Provide the [x, y] coordinate of the cell's center where the given text is located.  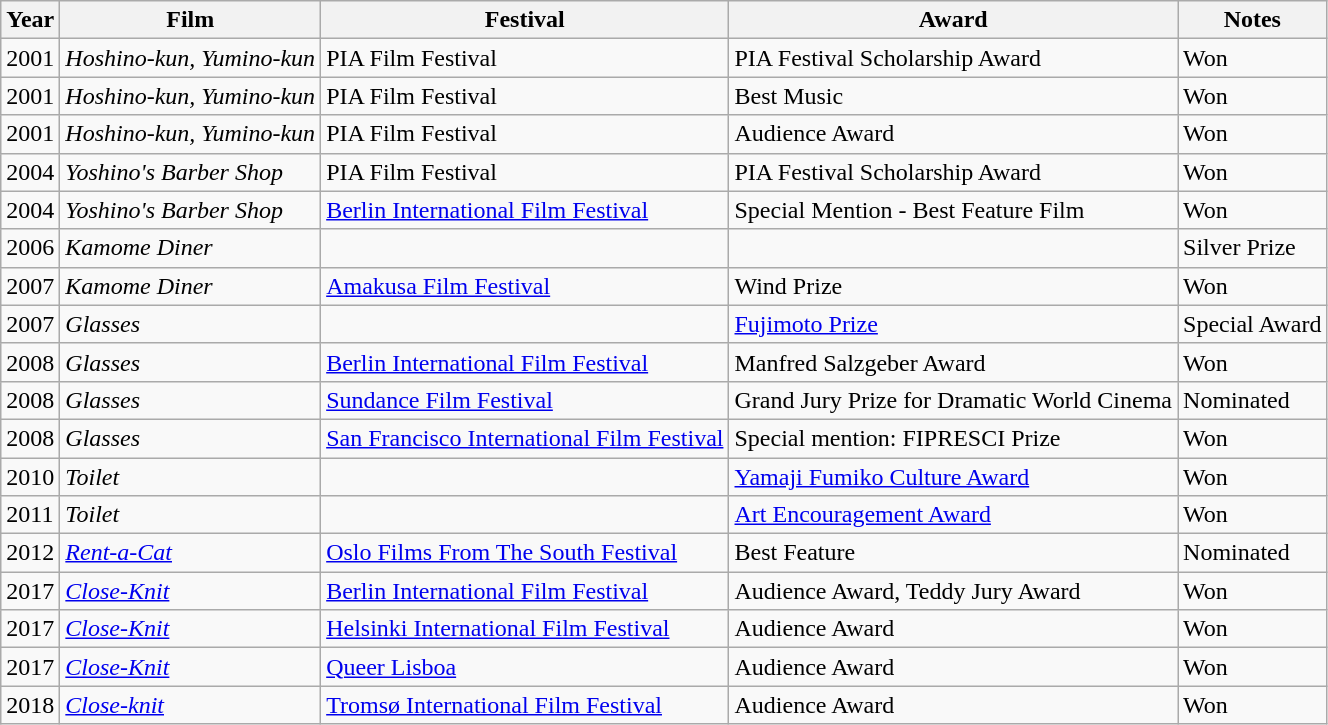
Tromsø International Film Festival [525, 705]
Oslo Films From The South Festival [525, 553]
Manfred Salzgeber Award [954, 362]
San Francisco International Film Festival [525, 438]
Yamaji Fumiko Culture Award [954, 477]
Fujimoto Prize [954, 324]
Close-knit [190, 705]
Notes [1252, 20]
2012 [30, 553]
2018 [30, 705]
Festival [525, 20]
Helsinki International Film Festival [525, 629]
Best Music [954, 96]
Year [30, 20]
Wind Prize [954, 286]
2010 [30, 477]
Sundance Film Festival [525, 400]
Audience Award, Teddy Jury Award [954, 591]
Amakusa Film Festival [525, 286]
2011 [30, 515]
Silver Prize [1252, 248]
Film [190, 20]
Special Award [1252, 324]
Best Feature [954, 553]
2006 [30, 248]
Queer Lisboa [525, 667]
Award [954, 20]
Rent-a-Cat [190, 553]
Art Encouragement Award [954, 515]
Grand Jury Prize for Dramatic World Cinema [954, 400]
Special Mention - Best Feature Film [954, 210]
Special mention: FIPRESCI Prize [954, 438]
